Pinpoint the cell where the given text exists, returning its (X, Y) midpoint coordinate. 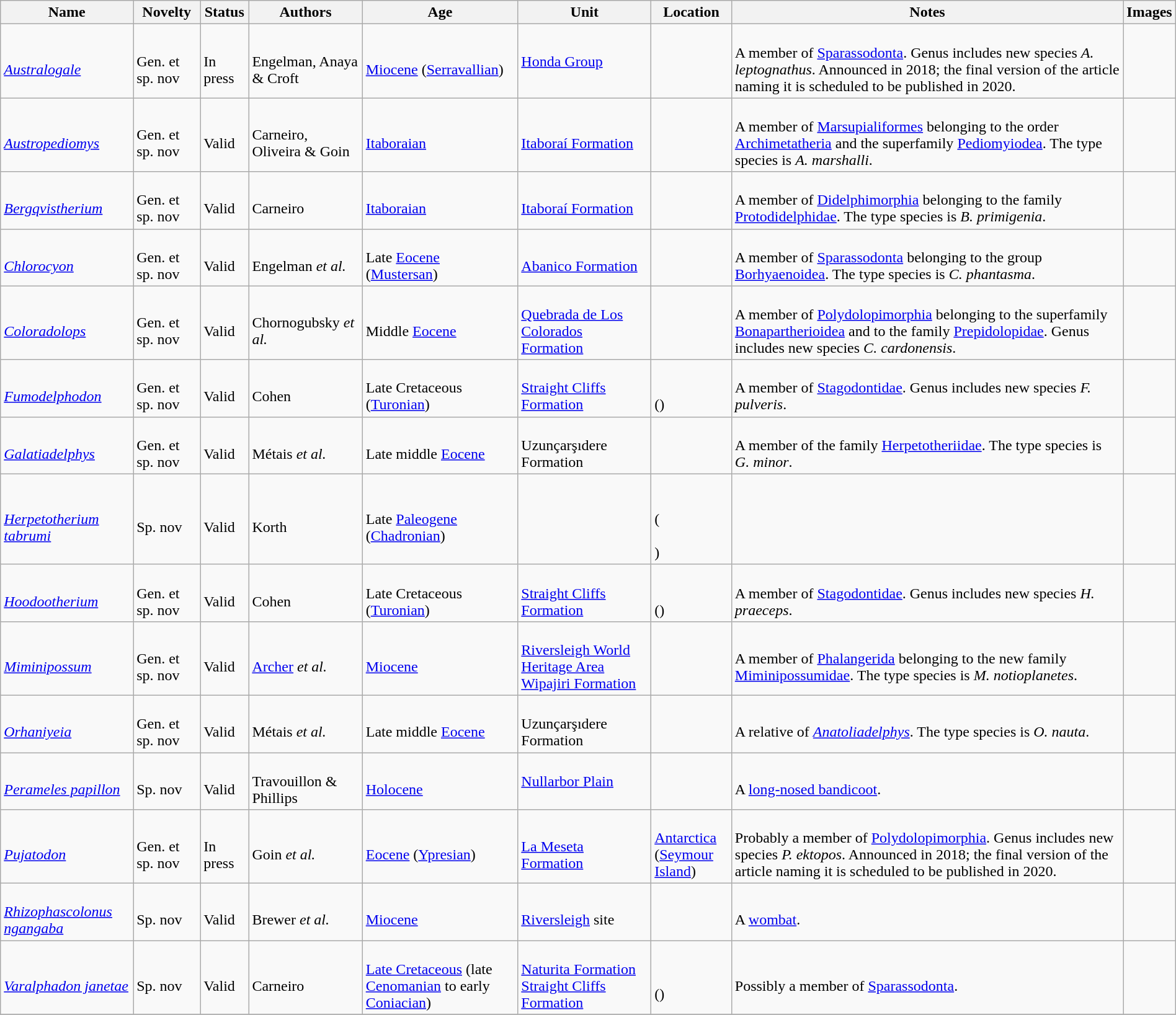
Archer et al. (305, 658)
La Meseta Formation (584, 847)
Miocene (Serravallian) (440, 61)
Middle Eocene (440, 322)
Brewer et al. (305, 912)
Location (692, 12)
Age (440, 12)
Honda Group (584, 61)
Eocene (Ypresian) (440, 847)
Unit (584, 12)
A wombat. (927, 912)
A member of Phalangerida belonging to the new family Miminipossumidae. The type species is M. notioplanetes. (927, 658)
Abanico Formation (584, 257)
A member of Stagodontidae. Genus includes new species H. praeceps. (927, 593)
Nullarbor Plain (584, 781)
A long-nosed bandicoot. (927, 781)
A member of Didelphimorphia belonging to the family Protodidelphidae. The type species is B. primigenia. (927, 200)
Name (67, 12)
Novelty (167, 12)
Engelman, Anaya & Croft (305, 61)
Images (1149, 12)
Galatiadelphys (67, 445)
Korth (305, 519)
Late Eocene (Mustersan) (440, 257)
Possibly a member of Sparassodonta. (927, 977)
Quebrada de Los Colorados Formation (584, 322)
A member of Marsupialiformes belonging to the order Archimetatheria and the superfamily Pediomyiodea. The type species is A. marshalli. (927, 135)
Holocene (440, 781)
Late Paleogene (Chadronian) (440, 519)
Rhizophascolonus ngangaba (67, 912)
Coloradolops (67, 322)
Miminipossum (67, 658)
Engelman et al. (305, 257)
Chlorocyon (67, 257)
Status (225, 12)
Riversleigh World Heritage Area Wipajiri Formation (584, 658)
Notes (927, 12)
A member of the family Herpetotheriidae. The type species is G. minor. (927, 445)
Antarctica(Seymour Island) (692, 847)
Fumodelphodon (67, 388)
A member of Stagodontidae. Genus includes new species F. pulveris. (927, 388)
Austropediomys (67, 135)
Perameles papillon (67, 781)
Orhaniyeia (67, 724)
Herpetotherium tabrumi (67, 519)
Bergqvistherium (67, 200)
Naturita Formation Straight Cliffs Formation (584, 977)
Hoodootherium (67, 593)
Australogale (67, 61)
Chornogubsky et al. (305, 322)
Carneiro, Oliveira & Goin (305, 135)
A relative of Anatoliadelphys. The type species is O. nauta. (927, 724)
Travouillon & Phillips (305, 781)
Varalphadon janetae (67, 977)
Riversleigh site (584, 912)
Authors (305, 12)
Goin et al. (305, 847)
A member of Sparassodonta belonging to the group Borhyaenoidea. The type species is C. phantasma. (927, 257)
Pujatodon (67, 847)
Late Cretaceous (late Cenomanian to early Coniacian) (440, 977)
